Output the (x, y) coordinate of the center of the cell containing the given text.  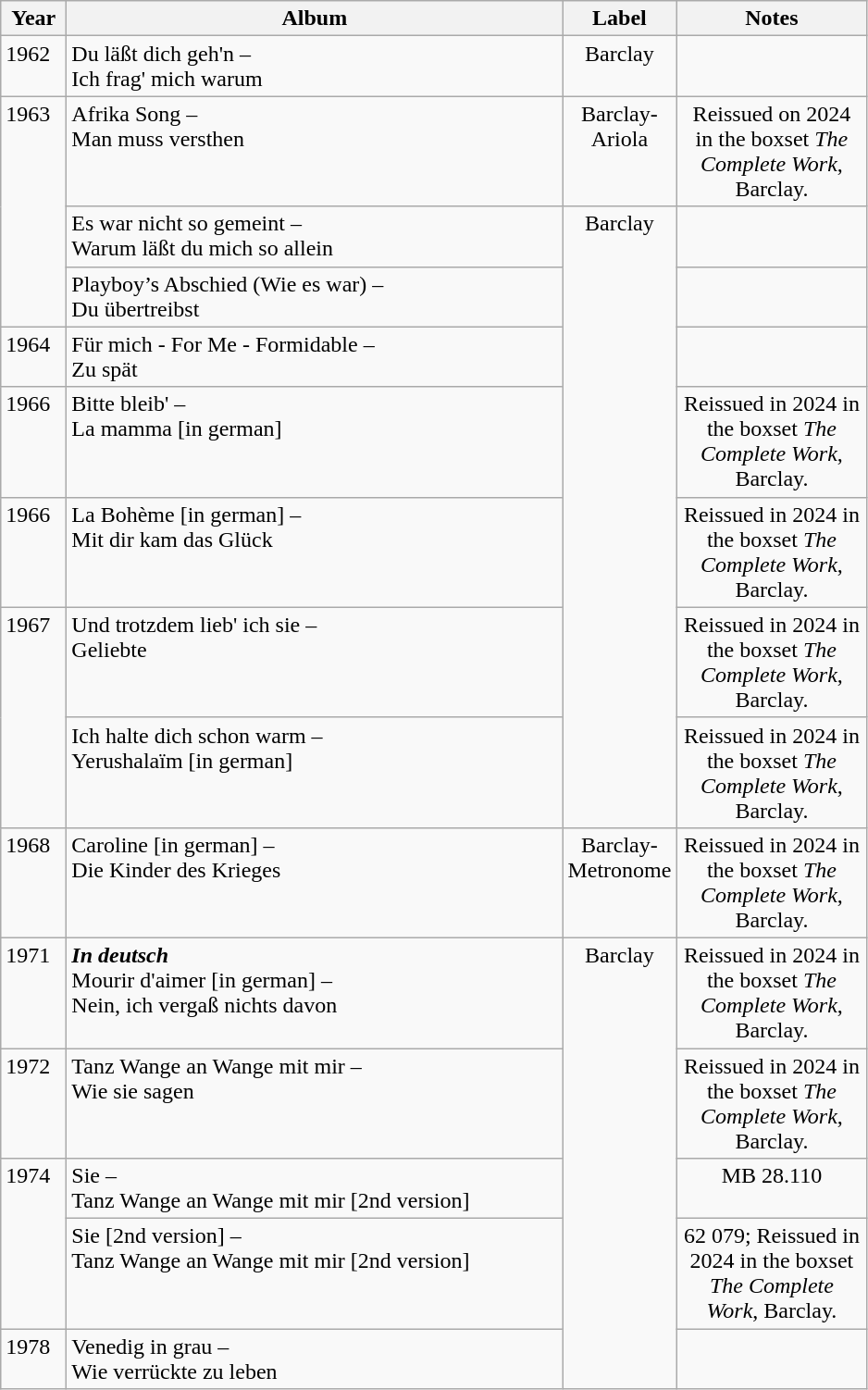
1972 (33, 1103)
Playboy’s Abschied (Wie es war) –Du übertreibst (315, 296)
Notes (772, 19)
Es war nicht so gemeint –Warum läßt du mich so allein (315, 237)
Venedig in grau –Wie verrückte zu leben (315, 1359)
1967 (33, 717)
Afrika Song –Man muss versthen (315, 152)
62 079; Reissued in 2024 in the boxset The Complete Work, Barclay. (772, 1273)
Tanz Wange an Wange mit mir –Wie sie sagen (315, 1103)
1968 (33, 883)
In deutschMourir d'aimer [in german] –Nein, ich vergaß nichts davon (315, 992)
Year (33, 19)
Du läßt dich geh'n –Ich frag' mich warum (315, 67)
Bitte bleib' –La mamma [in german] (315, 442)
1963 (33, 211)
Reissued on 2024 in the boxset The Complete Work, Barclay. (772, 152)
Sie –Tanz Wange an Wange mit mir [2nd version] (315, 1188)
Ich halte dich schon warm –Yerushalaïm [in german] (315, 772)
1974 (33, 1244)
1962 (33, 67)
1971 (33, 992)
Barclay-Metronome (620, 883)
Und trotzdem lieb' ich sie –Geliebte (315, 663)
Label (620, 19)
1978 (33, 1359)
Sie [2nd version] –Tanz Wange an Wange mit mir [2nd version] (315, 1273)
MB 28.110 (772, 1188)
Für mich - For Me - Formidable –Zu spät (315, 357)
Caroline [in german] –Die Kinder des Krieges (315, 883)
Barclay-Ariola (620, 152)
La Bohème [in german] –Mit dir kam das Glück (315, 552)
Album (315, 19)
1964 (33, 357)
